Return the (X, Y) coordinate for the center point of the cell that contains the specified text.  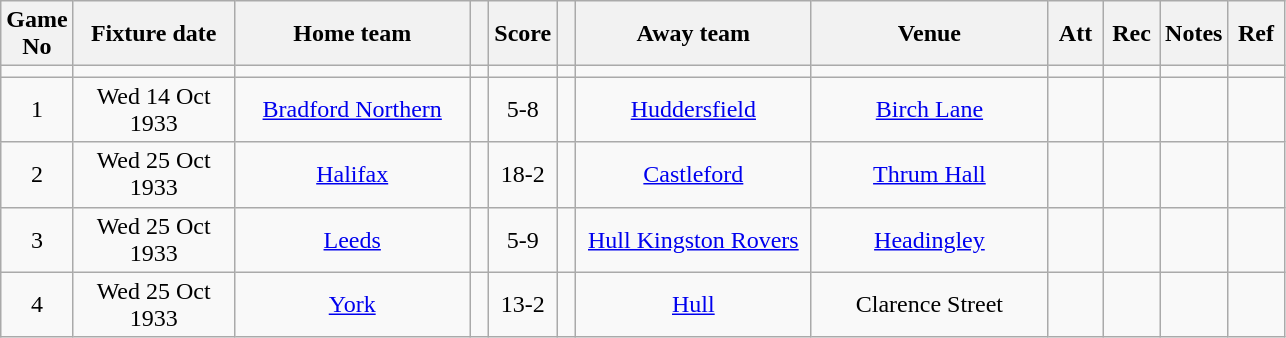
Rec (1132, 34)
3 (37, 240)
Venue (929, 34)
18-2 (523, 174)
Thrum Hall (929, 174)
Clarence Street (929, 304)
Wed 14 Oct 1933 (154, 110)
Birch Lane (929, 110)
Headingley (929, 240)
Fixture date (154, 34)
2 (37, 174)
Halifax (352, 174)
Leeds (352, 240)
Ref (1256, 34)
Att (1075, 34)
Hull Kingston Rovers (693, 240)
Score (523, 34)
Game No (37, 34)
5-8 (523, 110)
Hull (693, 304)
1 (37, 110)
Huddersfield (693, 110)
13-2 (523, 304)
York (352, 304)
Away team (693, 34)
4 (37, 304)
5-9 (523, 240)
Notes (1194, 34)
Home team (352, 34)
Castleford (693, 174)
Bradford Northern (352, 110)
